From the cell containing the given text, extract its center point as [x, y] coordinate. 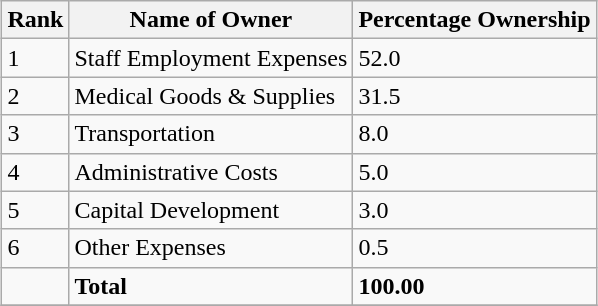
3 [36, 134]
3.0 [474, 210]
Medical Goods & Supplies [211, 96]
1 [36, 58]
8.0 [474, 134]
5 [36, 210]
6 [36, 248]
Rank [36, 20]
5.0 [474, 172]
100.00 [474, 286]
Other Expenses [211, 248]
Transportation [211, 134]
Capital Development [211, 210]
Percentage Ownership [474, 20]
0.5 [474, 248]
31.5 [474, 96]
Administrative Costs [211, 172]
Total [211, 286]
Name of Owner [211, 20]
2 [36, 96]
4 [36, 172]
Staff Employment Expenses [211, 58]
52.0 [474, 58]
